Search for the cell housing the specified text and yield its (x, y) center coordinate. 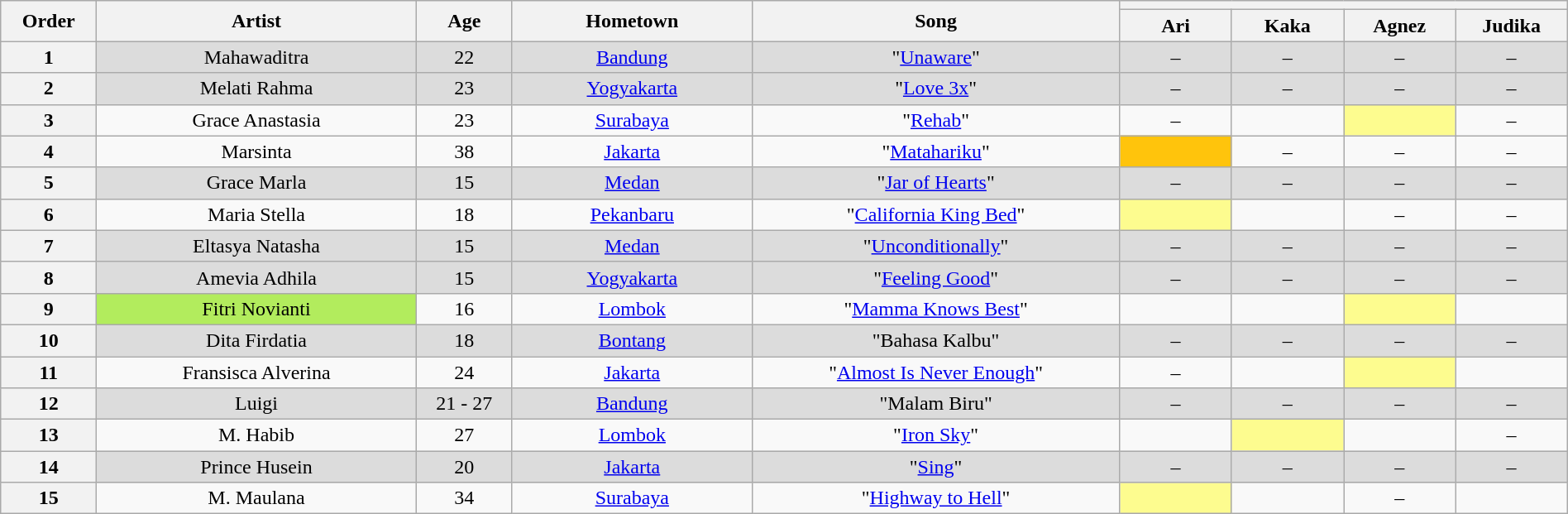
34 (464, 498)
38 (464, 151)
"Rehab" (936, 120)
9 (49, 309)
Song (936, 22)
Bontang (632, 340)
3 (49, 120)
Hometown (632, 22)
"California King Bed" (936, 214)
"Highway to Hell" (936, 498)
M. Maulana (256, 498)
"Sing" (936, 467)
Judika (1512, 26)
Agnez (1399, 26)
24 (464, 372)
Prince Husein (256, 467)
Artist (256, 22)
20 (464, 467)
Mahawaditra (256, 57)
Grace Anastasia (256, 120)
"Love 3x" (936, 89)
8 (49, 277)
6 (49, 214)
Ari (1176, 26)
14 (49, 467)
Melati Rahma (256, 89)
"Bahasa Kalbu" (936, 340)
"Jar of Hearts" (936, 183)
1 (49, 57)
2 (49, 89)
13 (49, 435)
7 (49, 246)
Grace Marla (256, 183)
Dita Firdatia (256, 340)
Kaka (1287, 26)
Marsinta (256, 151)
Fitri Novianti (256, 309)
"Malam Biru" (936, 404)
Amevia Adhila (256, 277)
Luigi (256, 404)
5 (49, 183)
11 (49, 372)
"Iron Sky" (936, 435)
21 - 27 (464, 404)
22 (464, 57)
"Unaware" (936, 57)
Fransisca Alverina (256, 372)
"Almost Is Never Enough" (936, 372)
M. Habib (256, 435)
Maria Stella (256, 214)
10 (49, 340)
Pekanbaru (632, 214)
12 (49, 404)
"Unconditionally" (936, 246)
Age (464, 22)
Order (49, 22)
16 (464, 309)
"Feeling Good" (936, 277)
"Matahariku" (936, 151)
Eltasya Natasha (256, 246)
"Mamma Knows Best" (936, 309)
27 (464, 435)
4 (49, 151)
